Extract the [x, y] coordinate from the center of the cell holding the provided text.  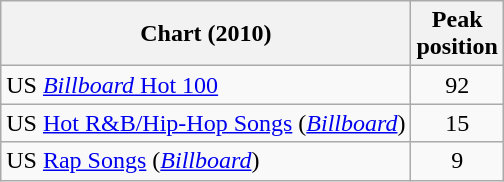
US Billboard Hot 100 [206, 85]
9 [457, 161]
Chart (2010) [206, 34]
Peakposition [457, 34]
15 [457, 123]
US Hot R&B/Hip-Hop Songs (Billboard) [206, 123]
US Rap Songs (Billboard) [206, 161]
92 [457, 85]
